Locate the cell with the specified text and output its (x, y) center coordinate. 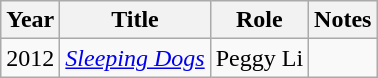
Title (135, 20)
Peggy Li (259, 58)
Role (259, 20)
Notes (343, 20)
Sleeping Dogs (135, 58)
2012 (30, 58)
Year (30, 20)
